Extract the [x, y] coordinate from the center of the cell holding the provided text.  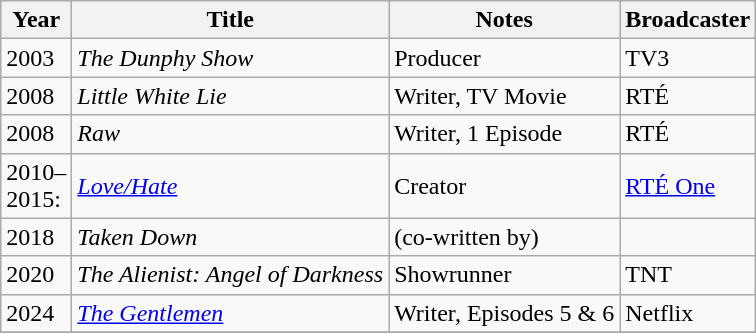
Notes [504, 20]
Little White Lie [230, 96]
2018 [36, 237]
Broadcaster [688, 20]
Title [230, 20]
Writer, Episodes 5 & 6 [504, 313]
Writer, TV Movie [504, 96]
TV3 [688, 58]
The Dunphy Show [230, 58]
RTÉ One [688, 186]
Writer, 1 Episode [504, 134]
2003 [36, 58]
The Gentlemen [230, 313]
TNT [688, 275]
2010–2015: [36, 186]
Showrunner [504, 275]
Netflix [688, 313]
Raw [230, 134]
Producer [504, 58]
Creator [504, 186]
(co-written by) [504, 237]
Year [36, 20]
Taken Down [230, 237]
2020 [36, 275]
2024 [36, 313]
The Alienist: Angel of Darkness [230, 275]
Love/Hate [230, 186]
